Output the (X, Y) coordinate of the center of the cell containing the given text.  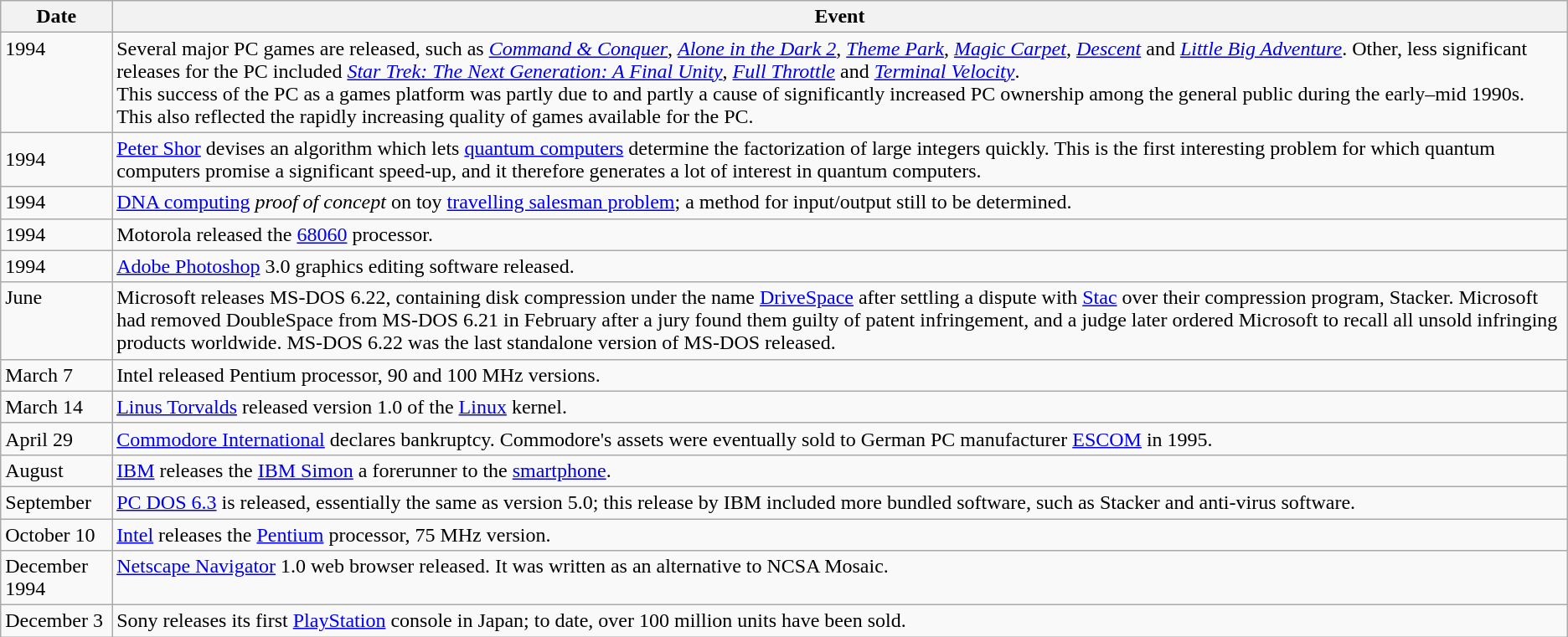
December 3 (57, 621)
IBM releases the IBM Simon a forerunner to the smartphone. (840, 470)
Date (57, 17)
April 29 (57, 439)
Linus Torvalds released version 1.0 of the Linux kernel. (840, 407)
August (57, 470)
March 14 (57, 407)
Intel releases the Pentium processor, 75 MHz version. (840, 535)
October 10 (57, 535)
Netscape Navigator 1.0 web browser released. It was written as an alternative to NCSA Mosaic. (840, 578)
September (57, 502)
Intel released Pentium processor, 90 and 100 MHz versions. (840, 375)
Sony releases its first PlayStation console in Japan; to date, over 100 million units have been sold. (840, 621)
March 7 (57, 375)
June (57, 321)
Adobe Photoshop 3.0 graphics editing software released. (840, 266)
DNA computing proof of concept on toy travelling salesman problem; a method for input/output still to be determined. (840, 203)
December 1994 (57, 578)
Motorola released the 68060 processor. (840, 234)
Event (840, 17)
Commodore International declares bankruptcy. Commodore's assets were eventually sold to German PC manufacturer ESCOM in 1995. (840, 439)
